Scan for the cell matching the given text and deliver its (x, y) coordinate at center. 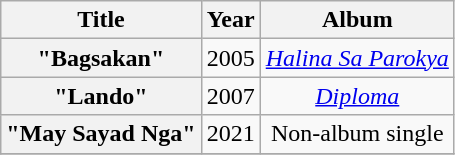
Non-album single (357, 134)
2021 (230, 134)
Title (101, 20)
2007 (230, 96)
Diploma (357, 96)
Album (357, 20)
"Bagsakan" (101, 58)
"Lando" (101, 96)
"May Sayad Nga" (101, 134)
2005 (230, 58)
Year (230, 20)
Halina Sa Parokya (357, 58)
